Capture the cell that displays the provided text and extract its (x, y) central coordinate. 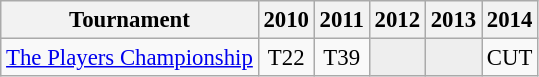
2013 (453, 20)
T22 (286, 58)
2014 (510, 20)
T39 (342, 58)
2010 (286, 20)
The Players Championship (130, 58)
CUT (510, 58)
2012 (397, 20)
Tournament (130, 20)
2011 (342, 20)
